Extract the (x, y) coordinate from the center of the cell holding the provided text.  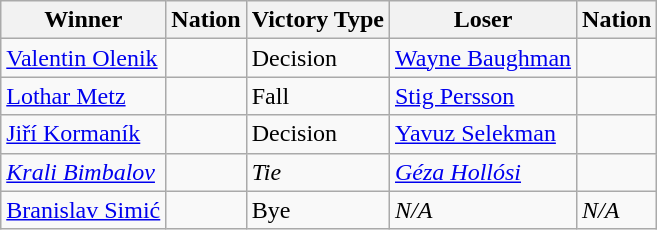
Stig Persson (482, 96)
Fall (318, 96)
Lothar Metz (84, 96)
Branislav Simić (84, 210)
Wayne Baughman (482, 58)
Victory Type (318, 20)
Loser (482, 20)
Jiří Kormaník (84, 134)
Krali Bimbalov (84, 172)
Bye (318, 210)
Géza Hollósi (482, 172)
Winner (84, 20)
Tie (318, 172)
Valentin Olenik (84, 58)
Yavuz Selekman (482, 134)
